Capture the cell that displays the provided text and extract its [X, Y] central coordinate. 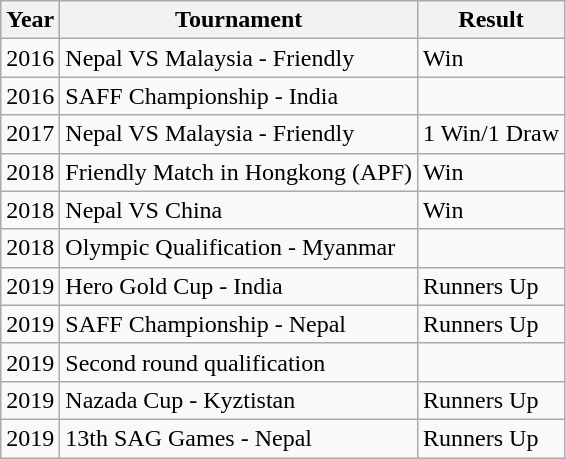
13th SAG Games - Nepal [239, 438]
Olympic Qualification - Myanmar [239, 248]
Second round qualification [239, 362]
Tournament [239, 20]
SAFF Championship - India [239, 96]
2017 [30, 134]
Friendly Match in Hongkong (APF) [239, 172]
Result [492, 20]
SAFF Championship - Nepal [239, 324]
Nepal VS China [239, 210]
Year [30, 20]
Nazada Cup - Kyztistan [239, 400]
1 Win/1 Draw [492, 134]
Hero Gold Cup - India [239, 286]
